Detect which cell encompasses the target text, then output its (X, Y) center coordinate. 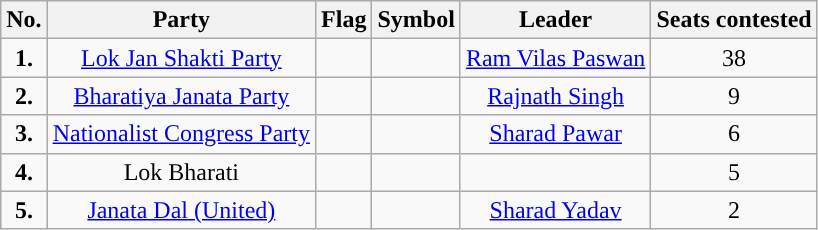
5 (734, 172)
Sharad Yadav (555, 210)
Janata Dal (United) (181, 210)
Flag (344, 20)
Sharad Pawar (555, 134)
4. (24, 172)
Ram Vilas Paswan (555, 58)
No. (24, 20)
6 (734, 134)
38 (734, 58)
Bharatiya Janata Party (181, 96)
5. (24, 210)
9 (734, 96)
Seats contested (734, 20)
Symbol (416, 20)
Lok Jan Shakti Party (181, 58)
Lok Bharati (181, 172)
3. (24, 134)
2. (24, 96)
1. (24, 58)
Nationalist Congress Party (181, 134)
Rajnath Singh (555, 96)
Leader (555, 20)
Party (181, 20)
2 (734, 210)
